Scan for the cell matching the given text and deliver its [x, y] coordinate at center. 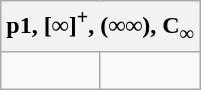
p1, [∞]+, (∞∞), C∞ [100, 26]
